Determine the (X, Y) coordinate at the center of the cell enclosing the given text.  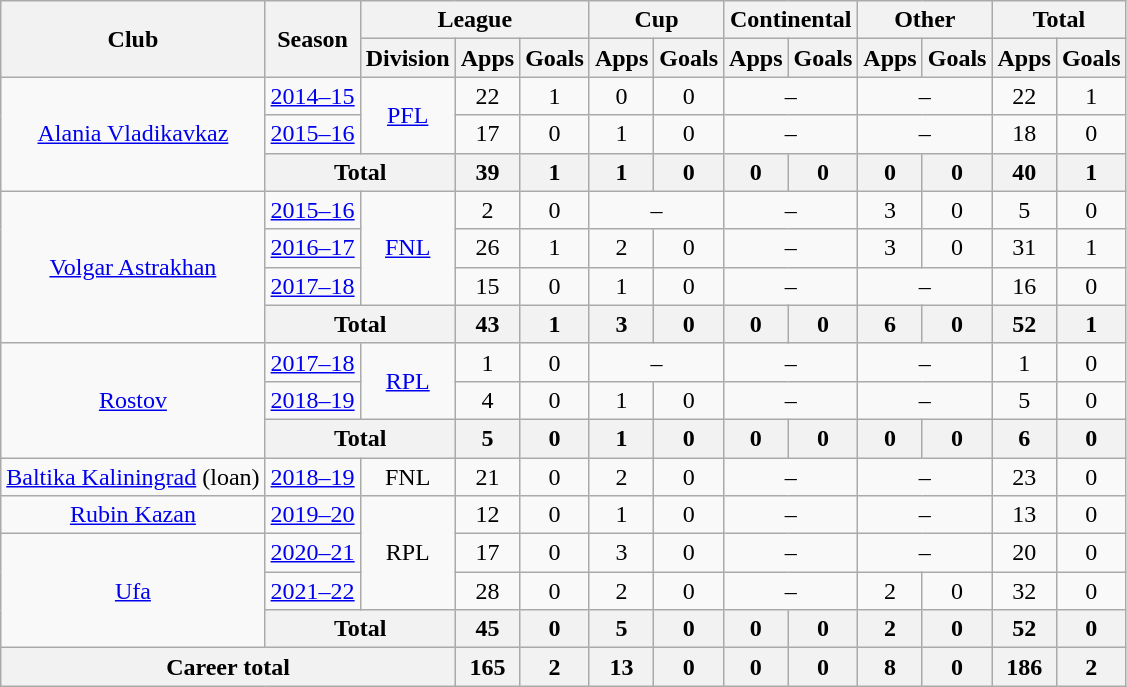
4 (487, 400)
Career total (228, 667)
Club (133, 39)
2020–21 (312, 553)
League (474, 20)
Continental (791, 20)
Rostov (133, 400)
186 (1024, 667)
20 (1024, 553)
Cup (656, 20)
Rubin Kazan (133, 515)
43 (487, 324)
16 (1024, 286)
32 (1024, 591)
18 (1024, 134)
15 (487, 286)
Baltika Kaliningrad (loan) (133, 477)
12 (487, 515)
165 (487, 667)
2019–20 (312, 515)
2014–15 (312, 96)
2021–22 (312, 591)
Other (925, 20)
PFL (408, 115)
2016–17 (312, 248)
Volgar Astrakhan (133, 267)
39 (487, 172)
21 (487, 477)
Alania Vladikavkaz (133, 134)
45 (487, 629)
28 (487, 591)
8 (890, 667)
23 (1024, 477)
31 (1024, 248)
Ufa (133, 591)
Division (408, 58)
Season (312, 39)
40 (1024, 172)
26 (487, 248)
